Extract the [x, y] coordinate from the center of the cell holding the provided text.  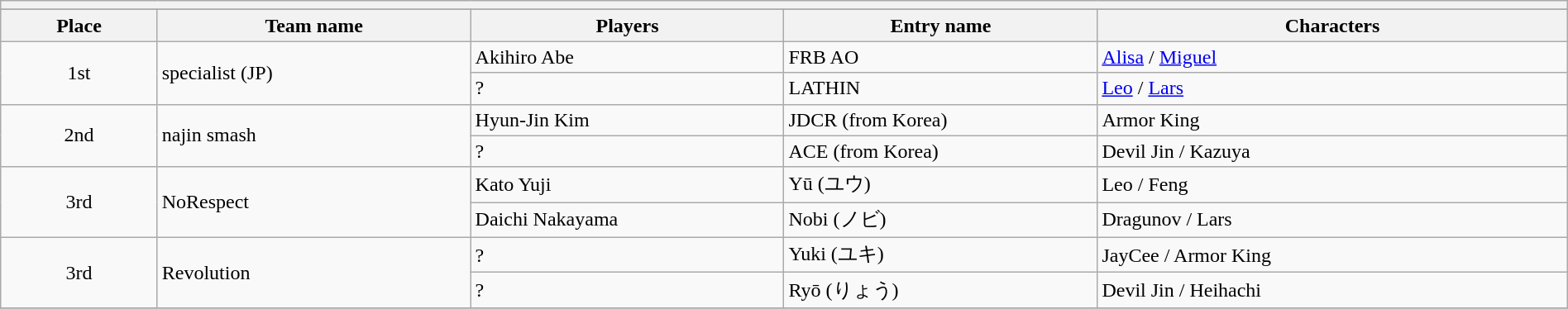
Yū (ユウ) [941, 185]
Dragunov / Lars [1332, 220]
NoRespect [314, 202]
Hyun-Jin Kim [627, 120]
ACE (from Korea) [941, 151]
JayCee / Armor King [1332, 254]
Place [79, 26]
JDCR (from Korea) [941, 120]
2nd [79, 135]
Players [627, 26]
Devil Jin / Heihachi [1332, 291]
Alisa / Miguel [1332, 57]
Leo / Lars [1332, 88]
1st [79, 73]
Ryō (りょう) [941, 291]
specialist (JP) [314, 73]
LATHIN [941, 88]
Team name [314, 26]
Devil Jin / Kazuya [1332, 151]
FRB AO [941, 57]
Yuki (ユキ) [941, 254]
Revolution [314, 273]
Kato Yuji [627, 185]
Armor King [1332, 120]
Akihiro Abe [627, 57]
Nobi (ノビ) [941, 220]
Daichi Nakayama [627, 220]
Characters [1332, 26]
Entry name [941, 26]
Leo / Feng [1332, 185]
najin smash [314, 135]
